Pinpoint the cell where the given text exists, returning its (x, y) midpoint coordinate. 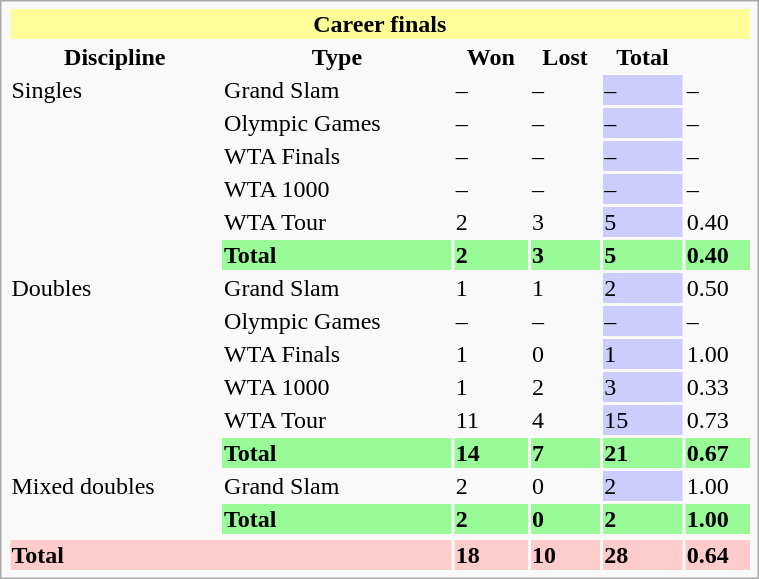
Won (490, 57)
0.73 (718, 420)
11 (490, 420)
15 (642, 420)
Mixed doubles (115, 502)
0.33 (718, 387)
Doubles (115, 370)
18 (490, 555)
0.64 (718, 555)
7 (564, 453)
28 (642, 555)
0.50 (718, 288)
Type (338, 57)
14 (490, 453)
4 (564, 420)
0.67 (718, 453)
21 (642, 453)
10 (564, 555)
Discipline (115, 57)
Lost (564, 57)
Career finals (380, 24)
Singles (115, 172)
